From the cell containing the given text, extract its center point as [X, Y] coordinate. 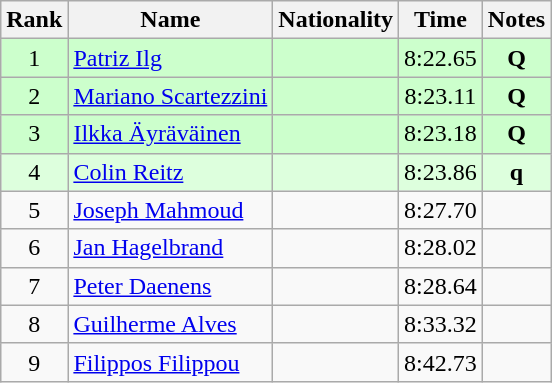
q [516, 172]
Ilkka Äyräväinen [170, 134]
3 [34, 134]
5 [34, 210]
4 [34, 172]
Time [441, 20]
Filippos Filippou [170, 362]
Rank [34, 20]
Jan Hagelbrand [170, 248]
8:23.86 [441, 172]
9 [34, 362]
Notes [516, 20]
2 [34, 96]
8:28.02 [441, 248]
Patriz Ilg [170, 58]
Peter Daenens [170, 286]
8:33.32 [441, 324]
Name [170, 20]
8:28.64 [441, 286]
7 [34, 286]
8:22.65 [441, 58]
6 [34, 248]
Joseph Mahmoud [170, 210]
8 [34, 324]
8:23.11 [441, 96]
8:42.73 [441, 362]
Colin Reitz [170, 172]
8:27.70 [441, 210]
1 [34, 58]
Mariano Scartezzini [170, 96]
8:23.18 [441, 134]
Nationality [336, 20]
Guilherme Alves [170, 324]
